Extract the (X, Y) coordinate from the center of the cell holding the provided text.  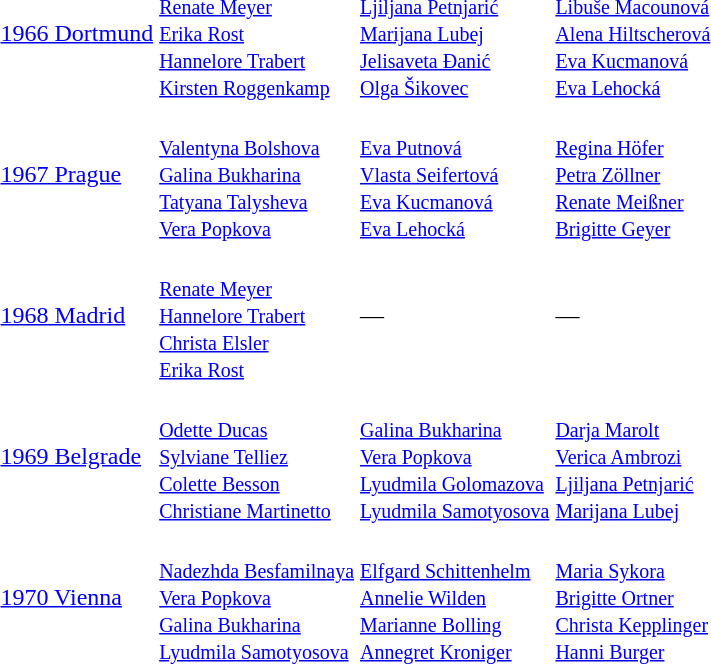
Renate MeyerHannelore TrabertChrista ElslerErika Rost (257, 315)
— (455, 315)
Odette DucasSylviane TelliezColette BessonChristiane Martinetto (257, 456)
Galina BukharinaVera PopkovaLyudmila GolomazovaLyudmila Samotyosova (455, 456)
Eva PutnováVlasta SeifertováEva KucmanováEva Lehocká (455, 174)
Valentyna BolshovaGalina BukharinaTatyana TalyshevaVera Popkova (257, 174)
